Extract the [X, Y] coordinate from the center of the cell holding the provided text.  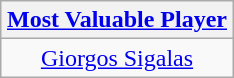
Giorgos Sigalas [116, 58]
Most Valuable Player [116, 20]
